Find where the given text appears and provide that cell's center as (X, Y) coordinate. 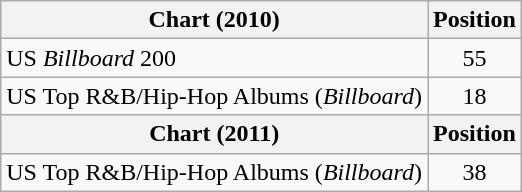
Chart (2010) (214, 20)
55 (475, 58)
38 (475, 172)
18 (475, 96)
US Billboard 200 (214, 58)
Chart (2011) (214, 134)
